Pinpoint the cell where the given text exists, returning its (X, Y) midpoint coordinate. 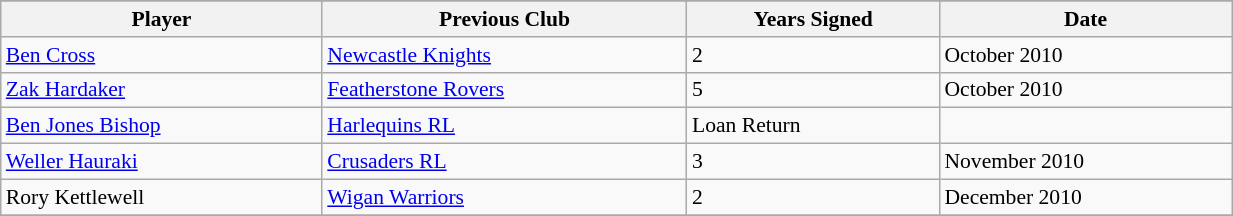
Date (1085, 19)
Harlequins RL (504, 126)
Years Signed (813, 19)
Ben Jones Bishop (162, 126)
5 (813, 90)
Previous Club (504, 19)
Player (162, 19)
Ben Cross (162, 55)
Rory Kettlewell (162, 197)
November 2010 (1085, 162)
Loan Return (813, 126)
December 2010 (1085, 197)
3 (813, 162)
Wigan Warriors (504, 197)
Newcastle Knights (504, 55)
Zak Hardaker (162, 90)
Weller Hauraki (162, 162)
Featherstone Rovers (504, 90)
Crusaders RL (504, 162)
